Identify which cell holds the provided text, then report its [X, Y] central coordinate. 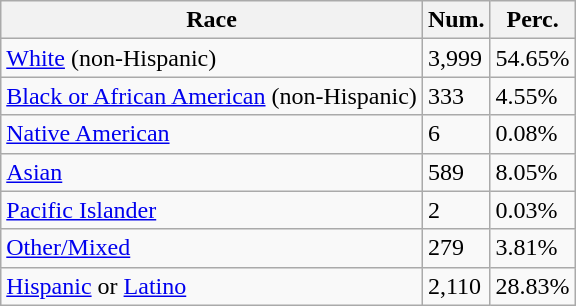
Hispanic or Latino [212, 286]
6 [456, 134]
Perc. [532, 20]
Native American [212, 134]
Num. [456, 20]
White (non-Hispanic) [212, 58]
0.08% [532, 134]
8.05% [532, 172]
2 [456, 210]
4.55% [532, 96]
3.81% [532, 248]
54.65% [532, 58]
Other/Mixed [212, 248]
Black or African American (non-Hispanic) [212, 96]
28.83% [532, 286]
3,999 [456, 58]
Asian [212, 172]
279 [456, 248]
Pacific Islander [212, 210]
Race [212, 20]
333 [456, 96]
589 [456, 172]
0.03% [532, 210]
2,110 [456, 286]
